Scan for the cell matching the given text and deliver its (x, y) coordinate at center. 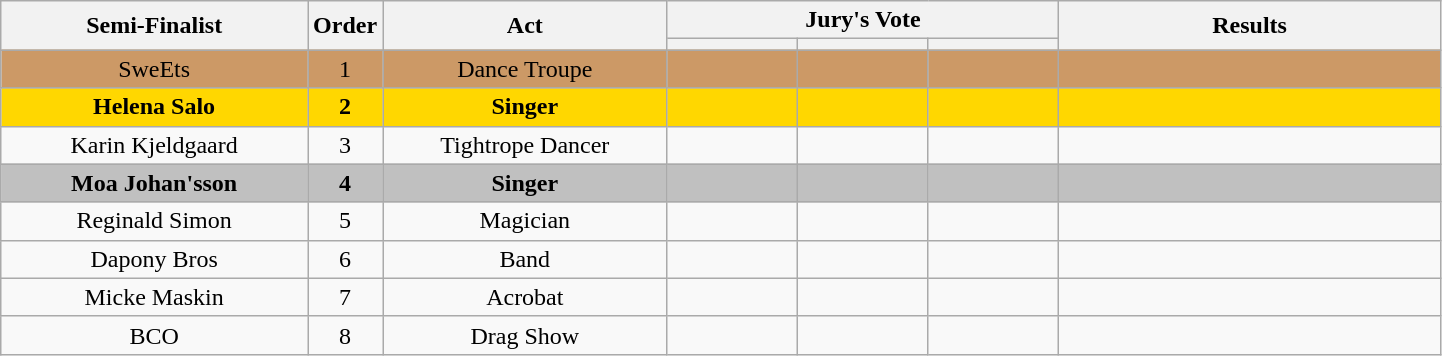
Act (525, 26)
Band (525, 259)
Acrobat (525, 297)
Drag Show (525, 335)
Dapony Bros (154, 259)
4 (346, 183)
Dance Troupe (525, 69)
SweEts (154, 69)
BCO (154, 335)
1 (346, 69)
Reginald Simon (154, 221)
Karin Kjeldgaard (154, 145)
2 (346, 107)
Micke Maskin (154, 297)
Results (1250, 26)
Helena Salo (154, 107)
Tightrope Dancer (525, 145)
7 (346, 297)
Moa Johan'sson (154, 183)
Semi-Finalist (154, 26)
5 (346, 221)
Jury's Vote (863, 20)
Magician (525, 221)
Order (346, 26)
3 (346, 145)
6 (346, 259)
8 (346, 335)
